Determine the (X, Y) coordinate at the center of the cell enclosing the given text.  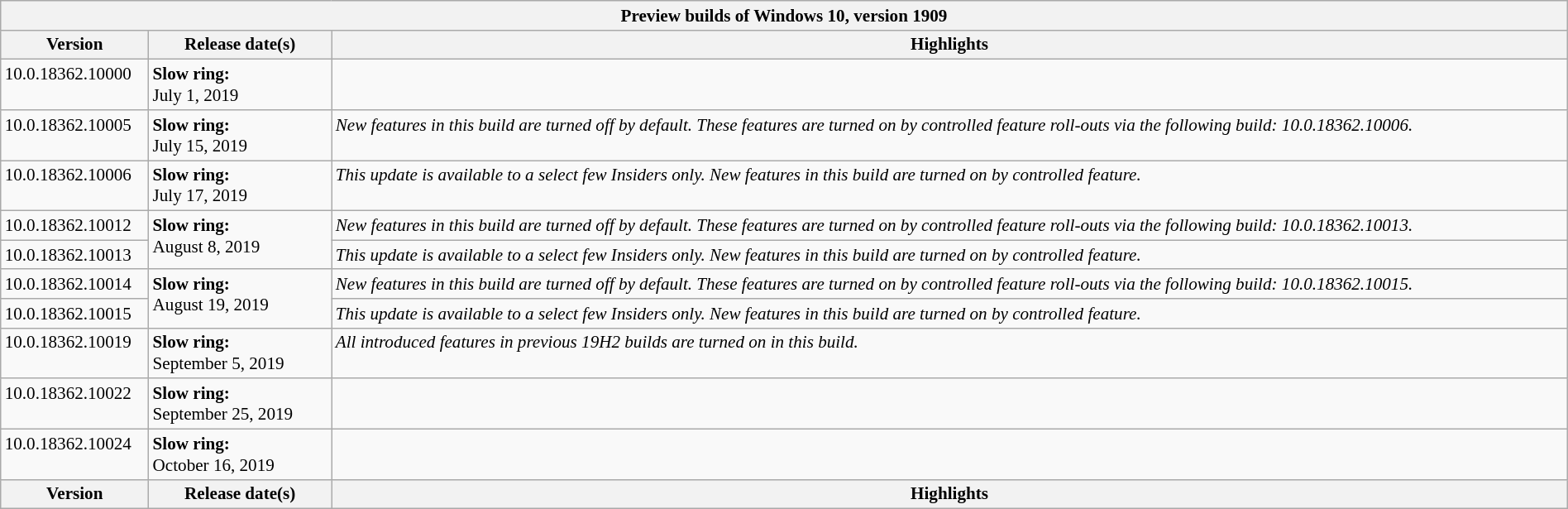
All introduced features in previous 19H2 builds are turned on in this build. (949, 353)
Preview builds of Windows 10, version 1909 (784, 15)
10.0.18362.10000 (74, 84)
10.0.18362.10012 (74, 225)
Slow ring:August 19, 2019 (240, 298)
10.0.18362.10015 (74, 313)
10.0.18362.10014 (74, 283)
10.0.18362.10013 (74, 255)
10.0.18362.10022 (74, 404)
Slow ring:September 25, 2019 (240, 404)
Slow ring:September 5, 2019 (240, 353)
10.0.18362.10006 (74, 185)
Slow ring:July 17, 2019 (240, 185)
Slow ring:August 8, 2019 (240, 240)
Slow ring:July 1, 2019 (240, 84)
10.0.18362.10024 (74, 454)
10.0.18362.10019 (74, 353)
10.0.18362.10005 (74, 136)
Slow ring:October 16, 2019 (240, 454)
Slow ring:July 15, 2019 (240, 136)
